Determine the (X, Y) coordinate at the center of the cell enclosing the given text.  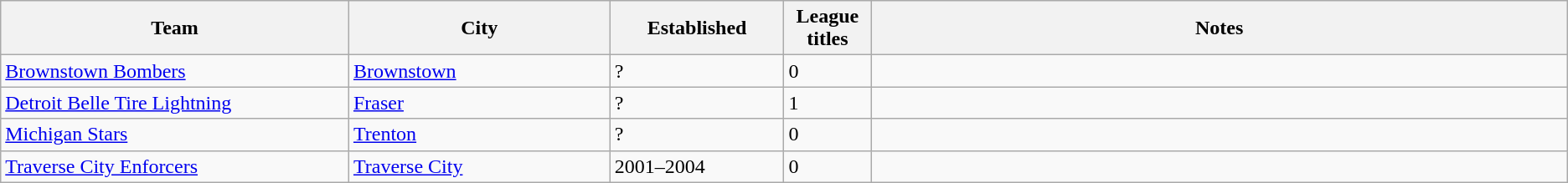
Fraser (479, 103)
Detroit Belle Tire Lightning (175, 103)
Notes (1220, 28)
Established (697, 28)
Team (175, 28)
League titles (828, 28)
1 (828, 103)
City (479, 28)
Michigan Stars (175, 135)
Trenton (479, 135)
Brownstown Bombers (175, 71)
Brownstown (479, 71)
2001–2004 (697, 166)
Traverse City (479, 166)
Traverse City Enforcers (175, 166)
